Return [x, y] of the center of cell containing provided text 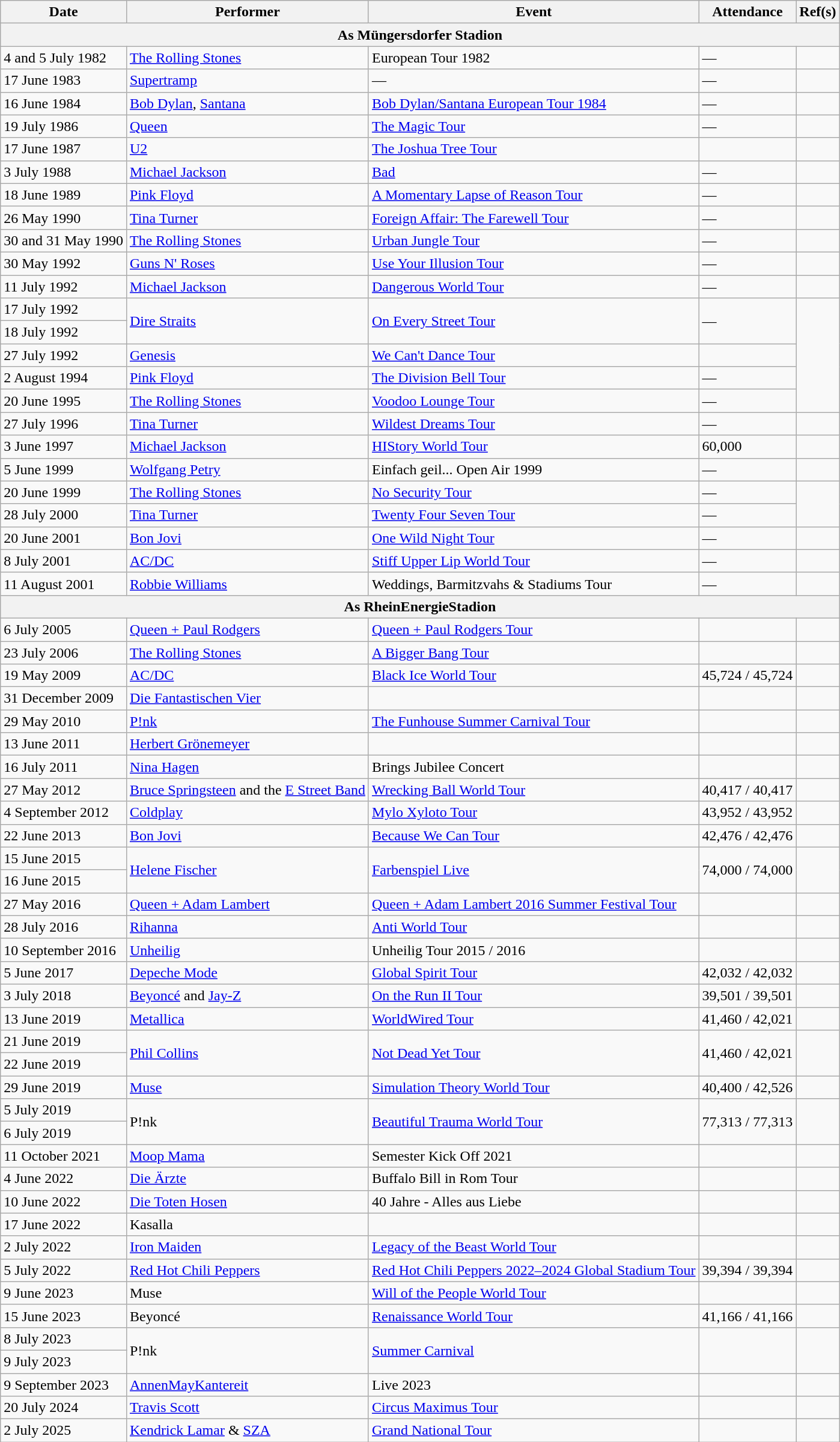
Queen + Adam Lambert [248, 904]
The Division Bell Tour [534, 378]
20 June 1999 [64, 492]
Not Dead Yet Tour [534, 1053]
3 July 2018 [64, 995]
9 September 2023 [64, 1384]
On Every Street Tour [534, 321]
A Bigger Bang Tour [534, 652]
Phil Collins [248, 1053]
43,952 / 43,952 [747, 813]
Die Ärzte [248, 1179]
Einfach geil... Open Air 1999 [534, 469]
Will of the People World Tour [534, 1293]
Beyoncé [248, 1316]
15 June 2023 [64, 1316]
3 July 1988 [64, 172]
No Security Tour [534, 492]
Beautiful Trauma World Tour [534, 1122]
22 June 2013 [64, 836]
19 July 1986 [64, 126]
2 August 1994 [64, 378]
26 May 1990 [64, 218]
20 July 2024 [64, 1408]
Queen + Adam Lambert 2016 Summer Festival Tour [534, 904]
5 July 2022 [64, 1270]
Nina Hagen [248, 767]
One Wild Night Tour [534, 538]
27 July 1992 [64, 355]
Mylo Xyloto Tour [534, 813]
Attendance [747, 12]
Anti World Tour [534, 927]
27 May 2012 [64, 790]
The Joshua Tree Tour [534, 149]
Herbert Grönemeyer [248, 744]
6 July 2005 [64, 629]
21 June 2019 [64, 1042]
Dire Straits [248, 321]
As Müngersdorfer Stadion [420, 35]
Bruce Springsteen and the E Street Band [248, 790]
42,476 / 42,476 [747, 836]
Die Fantastischen Vier [248, 698]
U2 [248, 149]
Dangerous World Tour [534, 287]
Red Hot Chili Peppers [248, 1270]
Ref(s) [818, 12]
Iron Maiden [248, 1247]
Die Toten Hosen [248, 1202]
Supertramp [248, 81]
5 June 2017 [64, 973]
Robbie Williams [248, 584]
29 May 2010 [64, 721]
31 December 2009 [64, 698]
Stiff Upper Lip World Tour [534, 561]
Bob Dylan/Santana European Tour 1984 [534, 103]
As RheinEnergieStadion [420, 606]
Urban Jungle Tour [534, 240]
13 June 2011 [64, 744]
Brings Jubilee Concert [534, 767]
Voodoo Lounge Tour [534, 401]
41,166 / 41,166 [747, 1316]
Kendrick Lamar & SZA [248, 1431]
19 May 2009 [64, 676]
8 July 2023 [64, 1339]
Wildest Dreams Tour [534, 424]
23 July 2006 [64, 652]
17 June 1987 [64, 149]
Kasalla [248, 1224]
4 September 2012 [64, 813]
WorldWired Tour [534, 1019]
Twenty Four Seven Tour [534, 515]
Legacy of the Beast World Tour [534, 1247]
10 September 2016 [64, 950]
Bad [534, 172]
10 June 2022 [64, 1202]
Guns N' Roses [248, 263]
Weddings, Barmitzvahs & Stadiums Tour [534, 584]
Grand National Tour [534, 1431]
Black Ice World Tour [534, 676]
2 July 2022 [64, 1247]
The Funhouse Summer Carnival Tour [534, 721]
28 July 2016 [64, 927]
Unheilig Tour 2015 / 2016 [534, 950]
Circus Maximus Tour [534, 1408]
3 June 1997 [64, 447]
The Magic Tour [534, 126]
Date [64, 12]
27 July 1996 [64, 424]
28 July 2000 [64, 515]
16 June 1984 [64, 103]
Beyoncé and Jay-Z [248, 995]
Buffalo Bill in Rom Tour [534, 1179]
Summer Carnival [534, 1350]
74,000 / 74,000 [747, 870]
Performer [248, 12]
77,313 / 77,313 [747, 1122]
Helene Fischer [248, 870]
11 August 2001 [64, 584]
6 July 2019 [64, 1133]
Unheilig [248, 950]
9 July 2023 [64, 1361]
18 July 1992 [64, 332]
HIStory World Tour [534, 447]
15 June 2015 [64, 858]
29 June 2019 [64, 1087]
Queen + Paul Rodgers Tour [534, 629]
40,417 / 40,417 [747, 790]
30 and 31 May 1990 [64, 240]
17 June 2022 [64, 1224]
Farbenspiel Live [534, 870]
Global Spirit Tour [534, 973]
Live 2023 [534, 1384]
Foreign Affair: The Farewell Tour [534, 218]
22 June 2019 [64, 1065]
11 October 2021 [64, 1156]
20 June 2001 [64, 538]
On the Run II Tour [534, 995]
8 July 2001 [64, 561]
13 June 2019 [64, 1019]
9 June 2023 [64, 1293]
2 July 2025 [64, 1431]
17 June 1983 [64, 81]
Renaissance World Tour [534, 1316]
Moop Mama [248, 1156]
4 and 5 July 1982 [64, 58]
42,032 / 42,032 [747, 973]
Bob Dylan, Santana [248, 103]
17 July 1992 [64, 310]
Coldplay [248, 813]
Simulation Theory World Tour [534, 1087]
Wolfgang Petry [248, 469]
11 July 1992 [64, 287]
Travis Scott [248, 1408]
We Can't Dance Tour [534, 355]
4 June 2022 [64, 1179]
Rihanna [248, 927]
Queen [248, 126]
Event [534, 12]
16 July 2011 [64, 767]
Semester Kick Off 2021 [534, 1156]
18 June 1989 [64, 195]
Depeche Mode [248, 973]
20 June 1995 [64, 401]
A Momentary Lapse of Reason Tour [534, 195]
30 May 1992 [64, 263]
European Tour 1982 [534, 58]
40,400 / 42,526 [747, 1087]
45,724 / 45,724 [747, 676]
27 May 2016 [64, 904]
Red Hot Chili Peppers 2022–2024 Global Stadium Tour [534, 1270]
40 Jahre - Alles aus Liebe [534, 1202]
39,501 / 39,501 [747, 995]
Metallica [248, 1019]
AnnenMayKantereit [248, 1384]
Use Your Illusion Tour [534, 263]
Queen + Paul Rodgers [248, 629]
Wrecking Ball World Tour [534, 790]
Because We Can Tour [534, 836]
60,000 [747, 447]
39,394 / 39,394 [747, 1270]
Genesis [248, 355]
5 July 2019 [64, 1110]
16 June 2015 [64, 881]
5 June 1999 [64, 469]
